Extract the (x, y) coordinate from the center of the cell holding the provided text.  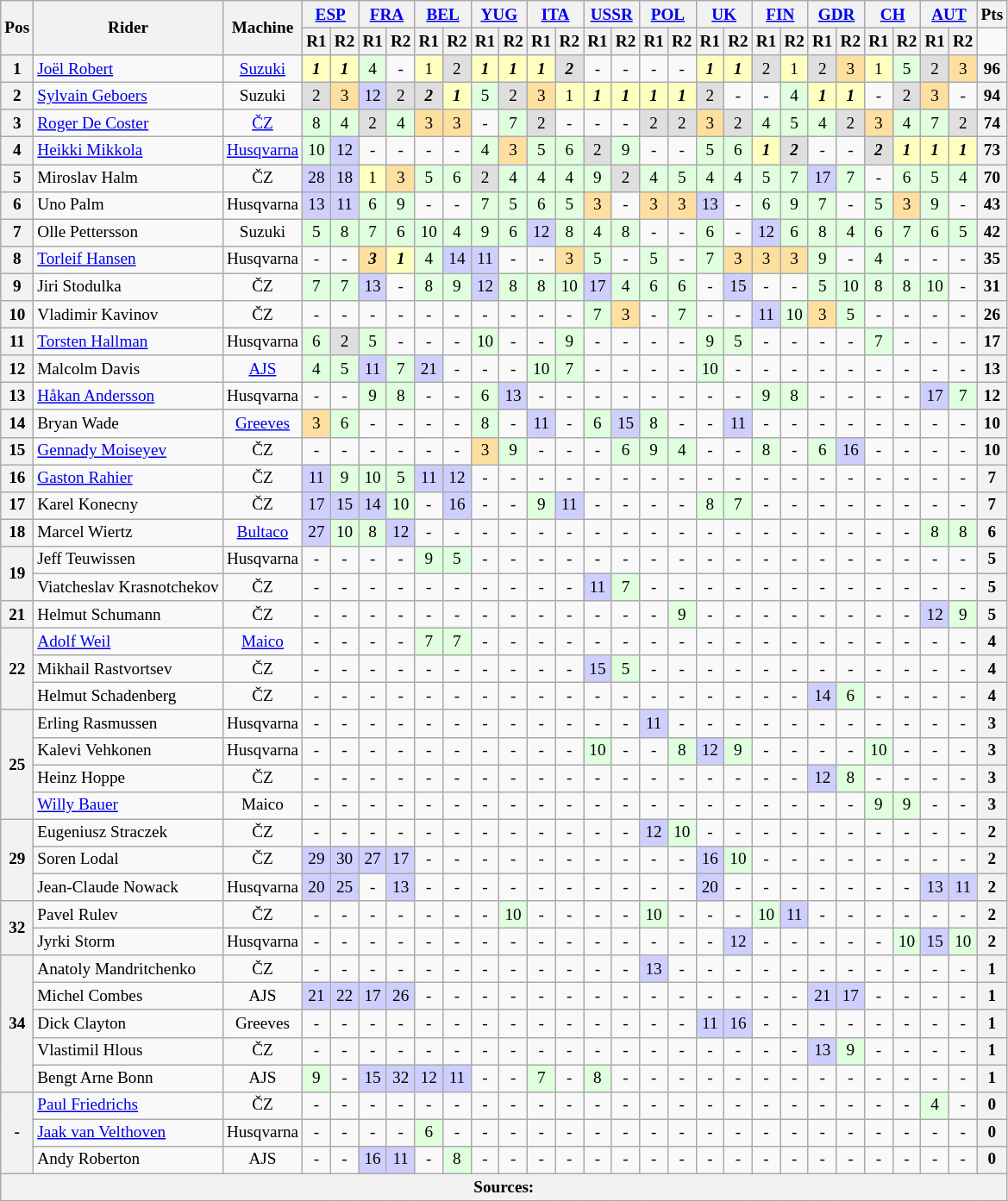
70 (992, 178)
Eugeniusz Straczek (128, 833)
Heikki Mikkola (128, 151)
94 (992, 96)
Jyrki Storm (128, 941)
Soren Lodal (128, 860)
Sylvain Geboers (128, 96)
Helmut Schumann (128, 615)
Vlastimil Hlous (128, 1051)
BEL (443, 15)
Gaston Rahier (128, 478)
Paul Friedrichs (128, 1105)
31 (992, 287)
96 (992, 69)
Bengt Arne Bonn (128, 1079)
FIN (779, 15)
ITA (555, 15)
35 (992, 260)
AUT (949, 15)
Gennady Moiseyev (128, 451)
34 (17, 1023)
74 (992, 123)
Uno Palm (128, 205)
Dick Clayton (128, 1023)
Pts (992, 15)
Karel Konecny (128, 505)
30 (345, 860)
UK (724, 15)
Torleif Hansen (128, 260)
USSR (612, 15)
Anatoly Mandritchenko (128, 969)
73 (992, 151)
43 (992, 205)
Malcolm Davis (128, 369)
Jean-Claude Nowack (128, 887)
FRA (386, 15)
Mikhail Rastvortsev (128, 669)
Erling Rasmussen (128, 723)
POL (667, 15)
Miroslav Halm (128, 178)
Marcel Wiertz (128, 533)
42 (992, 233)
Pos (17, 28)
Machine (262, 28)
Bryan Wade (128, 423)
Andy Roberton (128, 1160)
Håkan Andersson (128, 397)
Vladimir Kavinov (128, 315)
Michel Combes (128, 997)
GDR (836, 15)
Joël Robert (128, 69)
Jeff Teuwissen (128, 560)
Olle Pettersson (128, 233)
ESP (331, 15)
Rider (128, 28)
Sources: (504, 1187)
Torsten Hallman (128, 341)
Jiri Stodulka (128, 287)
Adolf Weil (128, 641)
28 (317, 178)
Pavel Rulev (128, 915)
CH (893, 15)
Willy Bauer (128, 805)
Roger De Coster (128, 123)
Helmut Schadenberg (128, 697)
19 (17, 572)
YUG (498, 15)
Jaak van Velthoven (128, 1133)
Heinz Hoppe (128, 778)
Bultaco (262, 533)
Viatcheslav Krasnotchekov (128, 587)
Kalevi Vehkonen (128, 751)
